Provide the [X, Y] coordinate of the cell's center where the given text is located.  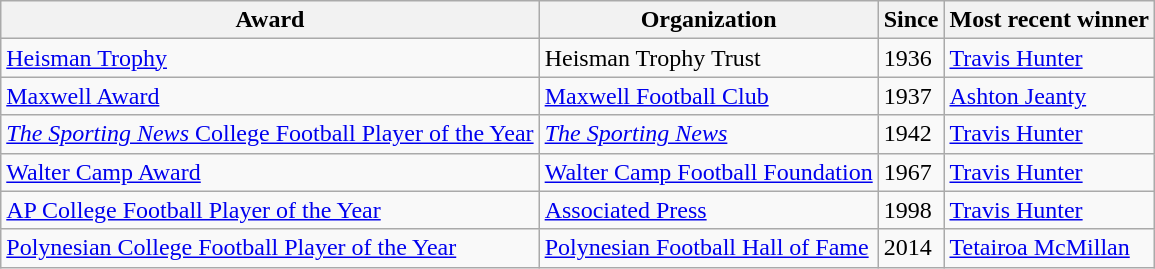
The Sporting News College Football Player of the Year [270, 134]
1937 [911, 96]
Maxwell Award [270, 96]
The Sporting News [708, 134]
2014 [911, 248]
Walter Camp Football Foundation [708, 172]
Since [911, 20]
AP College Football Player of the Year [270, 210]
1967 [911, 172]
Walter Camp Award [270, 172]
1998 [911, 210]
1936 [911, 58]
Tetairoa McMillan [1050, 248]
Organization [708, 20]
Associated Press [708, 210]
Heisman Trophy [270, 58]
Polynesian College Football Player of the Year [270, 248]
1942 [911, 134]
Most recent winner [1050, 20]
Award [270, 20]
Polynesian Football Hall of Fame [708, 248]
Heisman Trophy Trust [708, 58]
Maxwell Football Club [708, 96]
Ashton Jeanty [1050, 96]
